Pinpoint the cell where the given text exists, returning its (x, y) midpoint coordinate. 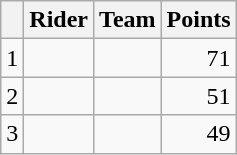
Team (128, 20)
2 (12, 96)
Points (198, 20)
Rider (59, 20)
71 (198, 58)
1 (12, 58)
49 (198, 134)
3 (12, 134)
51 (198, 96)
